Identify which cell holds the provided text, then report its [X, Y] central coordinate. 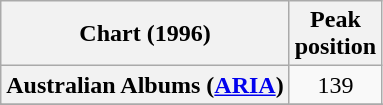
Australian Albums (ARIA) [145, 85]
Peakposition [335, 34]
139 [335, 85]
Chart (1996) [145, 34]
